For the text-containing cell, return its midpoint in (X, Y) coordinate format. 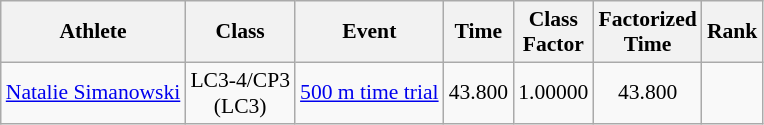
1.00000 (553, 92)
Event (370, 32)
LC3-4/CP3(LC3) (240, 92)
500 m time trial (370, 92)
Time (478, 32)
Class (240, 32)
Natalie Simanowski (94, 92)
Athlete (94, 32)
ClassFactor (553, 32)
FactorizedTime (647, 32)
Rank (732, 32)
